Pinpoint the cell where the given text exists, returning its (X, Y) midpoint coordinate. 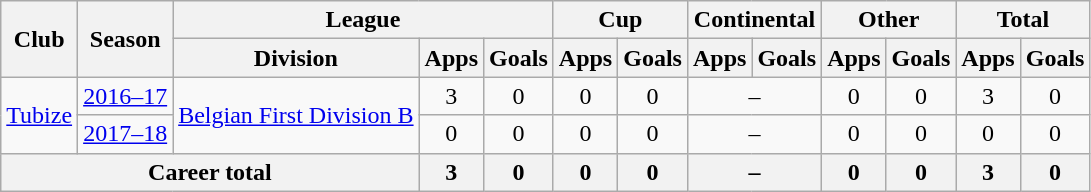
Career total (210, 172)
Season (126, 39)
League (364, 20)
Cup (620, 20)
Belgian First Division B (296, 115)
Club (40, 39)
2016–17 (126, 96)
Division (296, 58)
Total (1023, 20)
2017–18 (126, 134)
Tubize (40, 115)
Continental (754, 20)
Other (889, 20)
